For the text-containing cell, return its midpoint in [x, y] coordinate format. 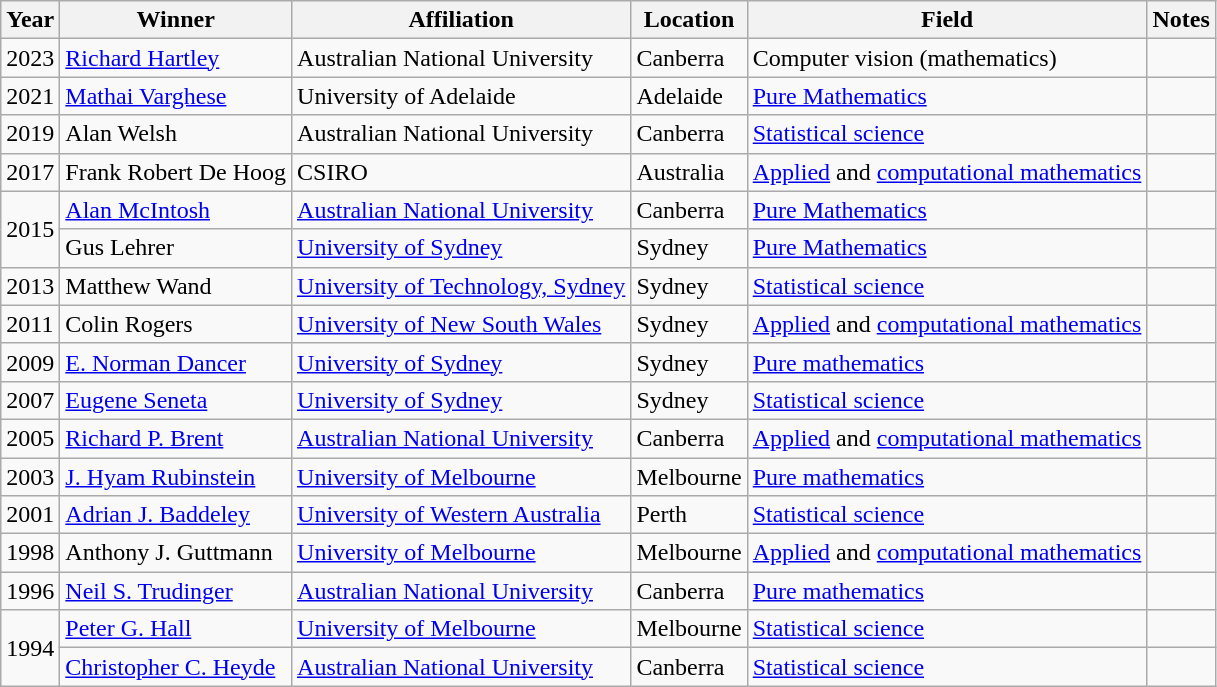
Field [947, 20]
Affiliation [462, 20]
Perth [689, 515]
2005 [30, 438]
Richard P. Brent [176, 438]
Neil S. Trudinger [176, 591]
2015 [30, 229]
Christopher C. Heyde [176, 667]
1994 [30, 648]
E. Norman Dancer [176, 362]
Richard Hartley [176, 58]
Year [30, 20]
2023 [30, 58]
Frank Robert De Hoog [176, 172]
University of Adelaide [462, 96]
Alan McIntosh [176, 210]
Adelaide [689, 96]
1996 [30, 591]
Mathai Varghese [176, 96]
Computer vision (mathematics) [947, 58]
2009 [30, 362]
2003 [30, 477]
Adrian J. Baddeley [176, 515]
2011 [30, 324]
Gus Lehrer [176, 248]
University of Western Australia [462, 515]
2013 [30, 286]
Notes [1181, 20]
2017 [30, 172]
2007 [30, 400]
Matthew Wand [176, 286]
Colin Rogers [176, 324]
CSIRO [462, 172]
2019 [30, 134]
J. Hyam Rubinstein [176, 477]
Anthony J. Guttmann [176, 553]
University of New South Wales [462, 324]
2001 [30, 515]
Eugene Seneta [176, 400]
Peter G. Hall [176, 629]
2021 [30, 96]
Winner [176, 20]
Australia [689, 172]
1998 [30, 553]
Location [689, 20]
University of Technology, Sydney [462, 286]
Alan Welsh [176, 134]
